Search for the cell housing the specified text and yield its [x, y] center coordinate. 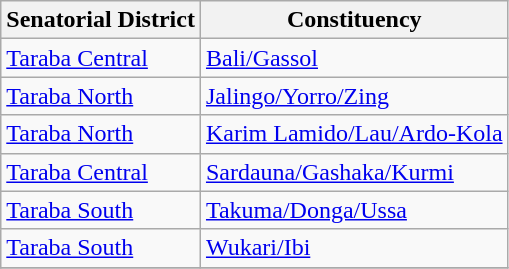
Wukari/Ibi [354, 248]
Sardauna/Gashaka/Kurmi [354, 172]
Jalingo/Yorro/Zing [354, 96]
Bali/Gassol [354, 58]
Constituency [354, 20]
Karim Lamido/Lau/Ardo-Kola [354, 134]
Takuma/Donga/Ussa [354, 210]
Senatorial District [101, 20]
